Extract the [x, y] coordinate from the center of the cell holding the provided text.  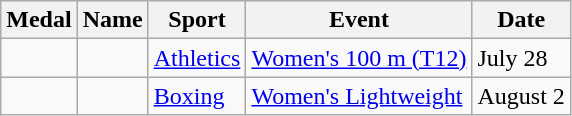
Medal [39, 20]
Event [359, 20]
July 28 [521, 58]
Boxing [197, 96]
Date [521, 20]
Sport [197, 20]
Women's 100 m (T12) [359, 58]
Athletics [197, 58]
August 2 [521, 96]
Name [112, 20]
Women's Lightweight [359, 96]
